Capture the cell that displays the provided text and extract its (X, Y) central coordinate. 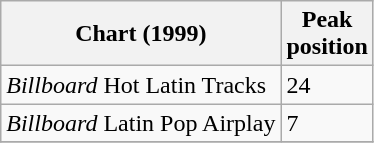
Chart (1999) (141, 34)
Peakposition (327, 34)
Billboard Hot Latin Tracks (141, 85)
7 (327, 123)
24 (327, 85)
Billboard Latin Pop Airplay (141, 123)
